Locate the cell with the specified text and output its (x, y) center coordinate. 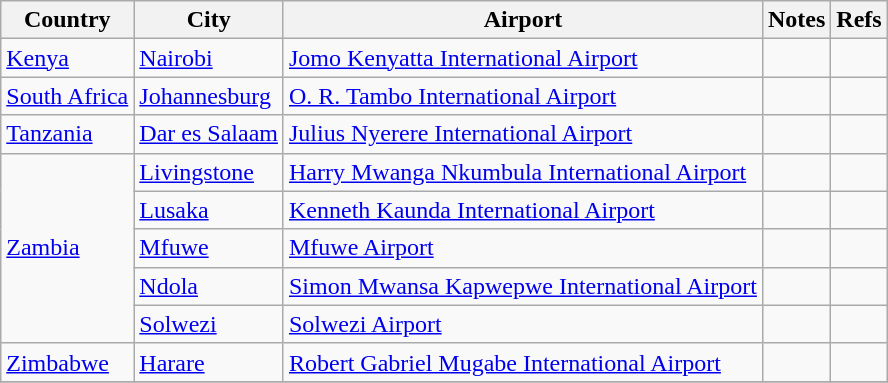
Notes (796, 20)
Jomo Kenyatta International Airport (522, 58)
Refs (859, 20)
Zimbabwe (68, 362)
Simon Mwansa Kapwepwe International Airport (522, 286)
Tanzania (68, 134)
Ndola (209, 286)
Mfuwe (209, 248)
Lusaka (209, 210)
Kenneth Kaunda International Airport (522, 210)
Livingstone (209, 172)
Dar es Salaam (209, 134)
O. R. Tambo International Airport (522, 96)
Solwezi (209, 324)
Julius Nyerere International Airport (522, 134)
Harry Mwanga Nkumbula International Airport (522, 172)
Country (68, 20)
Robert Gabriel Mugabe International Airport (522, 362)
Zambia (68, 248)
Airport (522, 20)
Johannesburg (209, 96)
Nairobi (209, 58)
Harare (209, 362)
Solwezi Airport (522, 324)
City (209, 20)
South Africa (68, 96)
Kenya (68, 58)
Mfuwe Airport (522, 248)
